Find where the given text appears and provide that cell's center as [X, Y] coordinate. 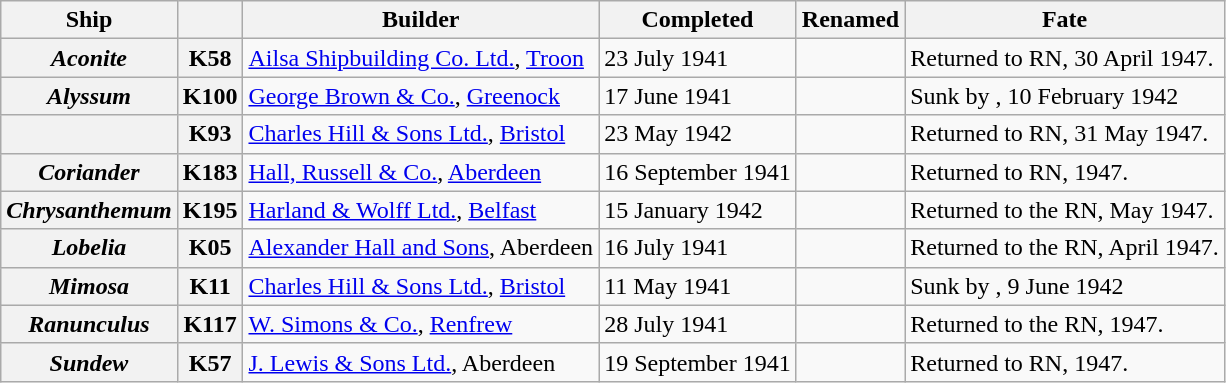
Alexander Hall and Sons, Aberdeen [421, 248]
K195 [210, 210]
K58 [210, 58]
23 May 1942 [698, 134]
K117 [210, 324]
Completed [698, 20]
28 July 1941 [698, 324]
K183 [210, 172]
Mimosa [89, 286]
J. Lewis & Sons Ltd., Aberdeen [421, 362]
Ship [89, 20]
Sunk by , 10 February 1942 [1065, 96]
15 January 1942 [698, 210]
Aconite [89, 58]
K93 [210, 134]
W. Simons & Co., Renfrew [421, 324]
Lobelia [89, 248]
Returned to the RN, 1947. [1065, 324]
Hall, Russell & Co., Aberdeen [421, 172]
Builder [421, 20]
Fate [1065, 20]
Returned to the RN, May 1947. [1065, 210]
11 May 1941 [698, 286]
Sunk by , 9 June 1942 [1065, 286]
Coriander [89, 172]
Sundew [89, 362]
Renamed [850, 20]
K11 [210, 286]
Returned to RN, 30 April 1947. [1065, 58]
K100 [210, 96]
Returned to RN, 31 May 1947. [1065, 134]
16 July 1941 [698, 248]
K57 [210, 362]
Returned to the RN, April 1947. [1065, 248]
Chrysanthemum [89, 210]
Harland & Wolff Ltd., Belfast [421, 210]
Ailsa Shipbuilding Co. Ltd., Troon [421, 58]
K05 [210, 248]
16 September 1941 [698, 172]
23 July 1941 [698, 58]
Ranunculus [89, 324]
Alyssum [89, 96]
17 June 1941 [698, 96]
19 September 1941 [698, 362]
George Brown & Co., Greenock [421, 96]
